Locate the cell with the specified text and output its [x, y] center coordinate. 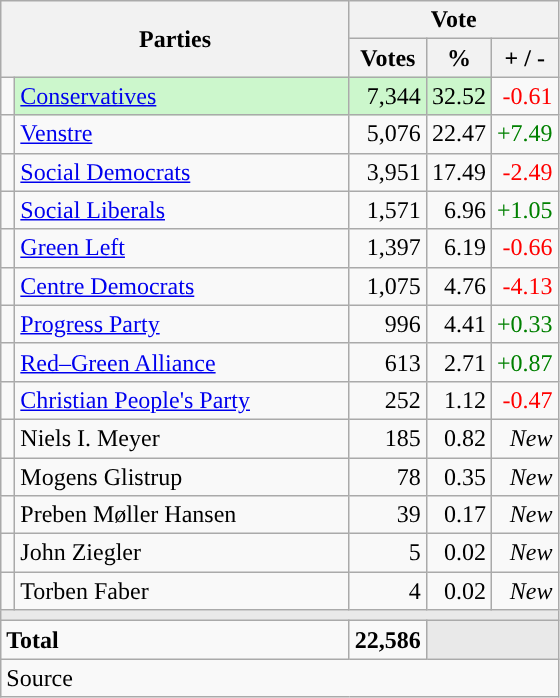
John Ziegler [182, 553]
+0.87 [524, 362]
Red–Green Alliance [182, 362]
Total [176, 640]
22.47 [458, 134]
Preben Møller Hansen [182, 515]
78 [388, 477]
613 [388, 362]
Source [280, 678]
1,571 [388, 210]
Niels I. Meyer [182, 438]
Christian People's Party [182, 400]
+ / - [524, 58]
4 [388, 591]
5 [388, 553]
-2.49 [524, 172]
1,397 [388, 248]
4.76 [458, 286]
-0.66 [524, 248]
-0.61 [524, 96]
Mogens Glistrup [182, 477]
Venstre [182, 134]
Green Left [182, 248]
Vote [454, 20]
Torben Faber [182, 591]
% [458, 58]
4.41 [458, 324]
Parties [176, 39]
32.52 [458, 96]
7,344 [388, 96]
0.35 [458, 477]
Conservatives [182, 96]
+0.33 [524, 324]
-0.47 [524, 400]
-4.13 [524, 286]
+7.49 [524, 134]
185 [388, 438]
Social Democrats [182, 172]
252 [388, 400]
3,951 [388, 172]
2.71 [458, 362]
1.12 [458, 400]
6.19 [458, 248]
17.49 [458, 172]
996 [388, 324]
6.96 [458, 210]
+1.05 [524, 210]
Social Liberals [182, 210]
0.82 [458, 438]
Progress Party [182, 324]
Centre Democrats [182, 286]
5,076 [388, 134]
22,586 [388, 640]
0.17 [458, 515]
Votes [388, 58]
1,075 [388, 286]
39 [388, 515]
